Locate the cell with the specified text and output its (x, y) center coordinate. 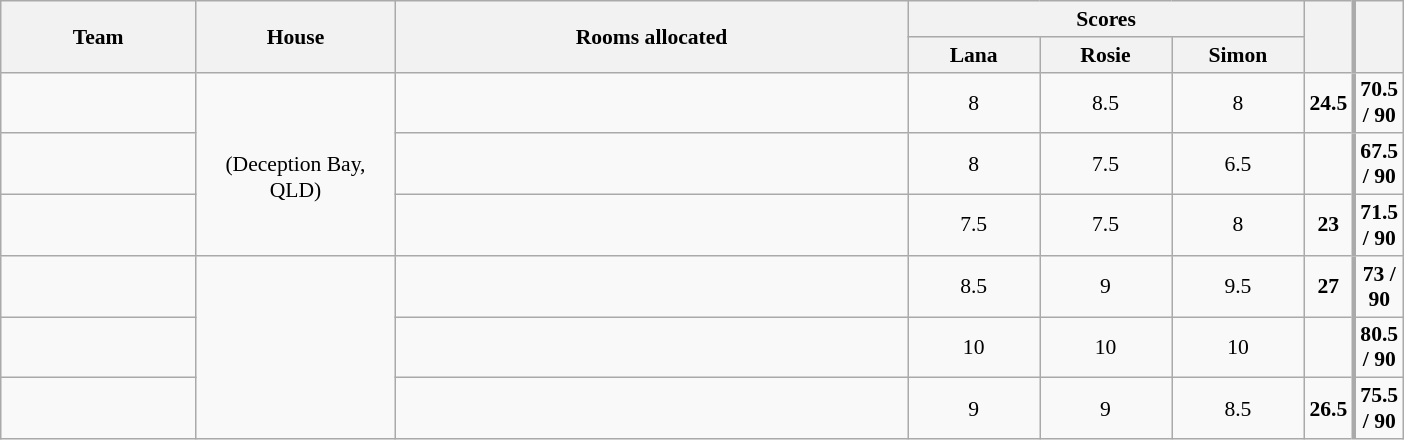
26.5 (1328, 408)
75.5 / 90 (1378, 408)
27 (1328, 286)
9.5 (1238, 286)
Simon (1238, 55)
23 (1328, 226)
Scores (1106, 19)
Lana (974, 55)
(Deception Bay, QLD) (296, 164)
Rosie (1106, 55)
Rooms allocated (652, 36)
Team (98, 36)
80.5 / 90 (1378, 348)
71.5 / 90 (1378, 226)
67.5 / 90 (1378, 164)
24.5 (1328, 102)
6.5 (1238, 164)
70.5 / 90 (1378, 102)
73 / 90 (1378, 286)
House (296, 36)
